Return the (x, y) coordinate for the center point of the cell that contains the specified text.  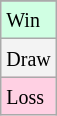
Draw (28, 58)
Win (28, 20)
Loss (28, 96)
